Search for the cell housing the specified text and yield its (X, Y) center coordinate. 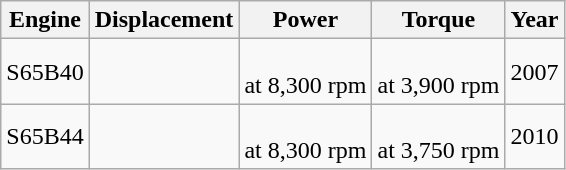
Power (306, 20)
Year (534, 20)
2007 (534, 72)
S65B44 (45, 136)
at 3,750 rpm (438, 136)
2010 (534, 136)
S65B40 (45, 72)
Engine (45, 20)
Torque (438, 20)
at 3,900 rpm (438, 72)
Displacement (164, 20)
